Detect which cell encompasses the target text, then output its [X, Y] center coordinate. 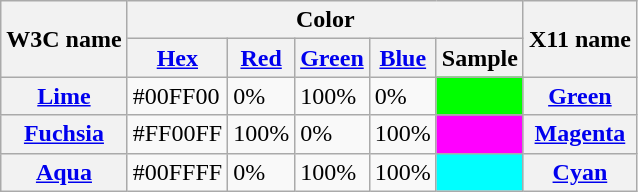
Sample [480, 58]
#FF00FF [177, 134]
Color [325, 20]
Magenta [580, 134]
Lime [64, 96]
Red [262, 58]
Blue [402, 58]
X11 name [580, 39]
Cyan [580, 172]
Aqua [64, 172]
#00FFFF [177, 172]
#00FF00 [177, 96]
W3C name [64, 39]
Fuchsia [64, 134]
Hex [177, 58]
